Determine the [X, Y] coordinate at the center of the cell enclosing the given text.  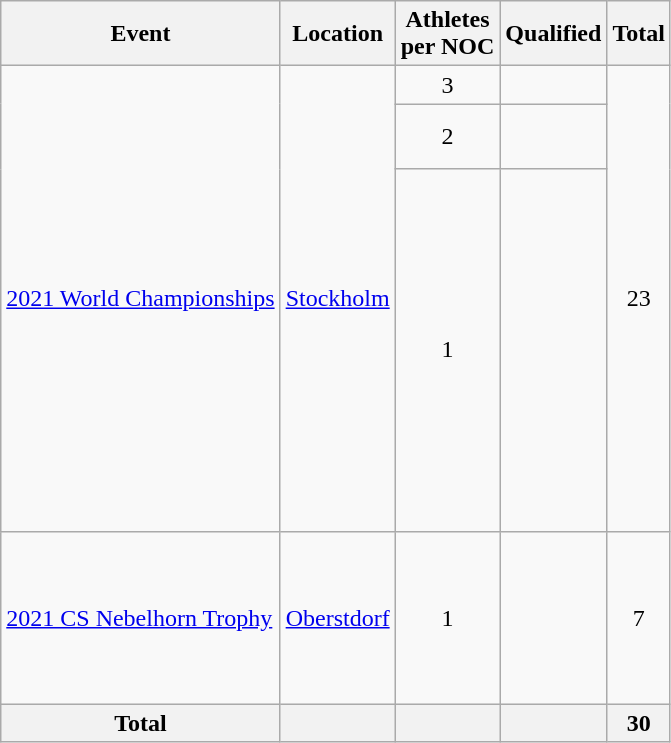
2021 CS Nebelhorn Trophy [140, 618]
23 [639, 298]
2021 World Championships [140, 298]
Oberstdorf [338, 618]
Athletes per NOC [448, 34]
3 [448, 85]
2 [448, 136]
7 [639, 618]
Event [140, 34]
Stockholm [338, 298]
30 [639, 723]
Location [338, 34]
Qualified [554, 34]
